Capture the cell that displays the provided text and extract its [X, Y] central coordinate. 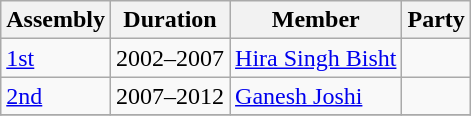
2nd [56, 96]
2002–2007 [170, 58]
Ganesh Joshi [316, 96]
2007–2012 [170, 96]
1st [56, 58]
Hira Singh Bisht [316, 58]
Assembly [56, 20]
Duration [170, 20]
Member [316, 20]
Party [436, 20]
